Locate the cell with the specified text and output its [x, y] center coordinate. 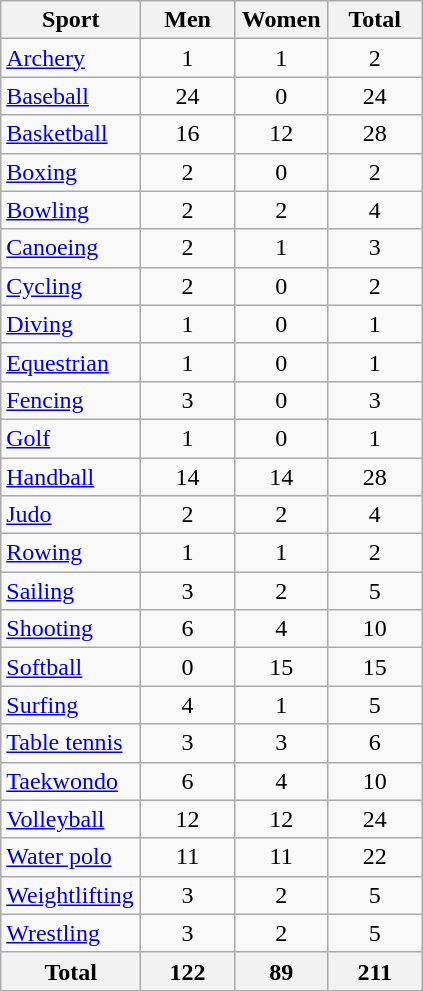
122 [188, 971]
16 [188, 134]
Golf [71, 438]
Weightlifting [71, 895]
Softball [71, 667]
Cycling [71, 286]
22 [375, 857]
Basketball [71, 134]
Sailing [71, 591]
Table tennis [71, 743]
Diving [71, 324]
Shooting [71, 629]
Fencing [71, 400]
Boxing [71, 172]
Volleyball [71, 819]
Wrestling [71, 933]
211 [375, 971]
Rowing [71, 553]
Women [281, 20]
Bowling [71, 210]
Sport [71, 20]
Judo [71, 515]
Canoeing [71, 248]
Taekwondo [71, 781]
Men [188, 20]
Handball [71, 477]
Surfing [71, 705]
Baseball [71, 96]
Equestrian [71, 362]
89 [281, 971]
Water polo [71, 857]
Archery [71, 58]
